Detect which cell encompasses the target text, then output its [x, y] center coordinate. 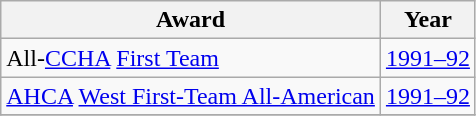
Award [191, 20]
Year [428, 20]
All-CCHA First Team [191, 58]
AHCA West First-Team All-American [191, 96]
